Scan for the cell matching the given text and deliver its (x, y) coordinate at center. 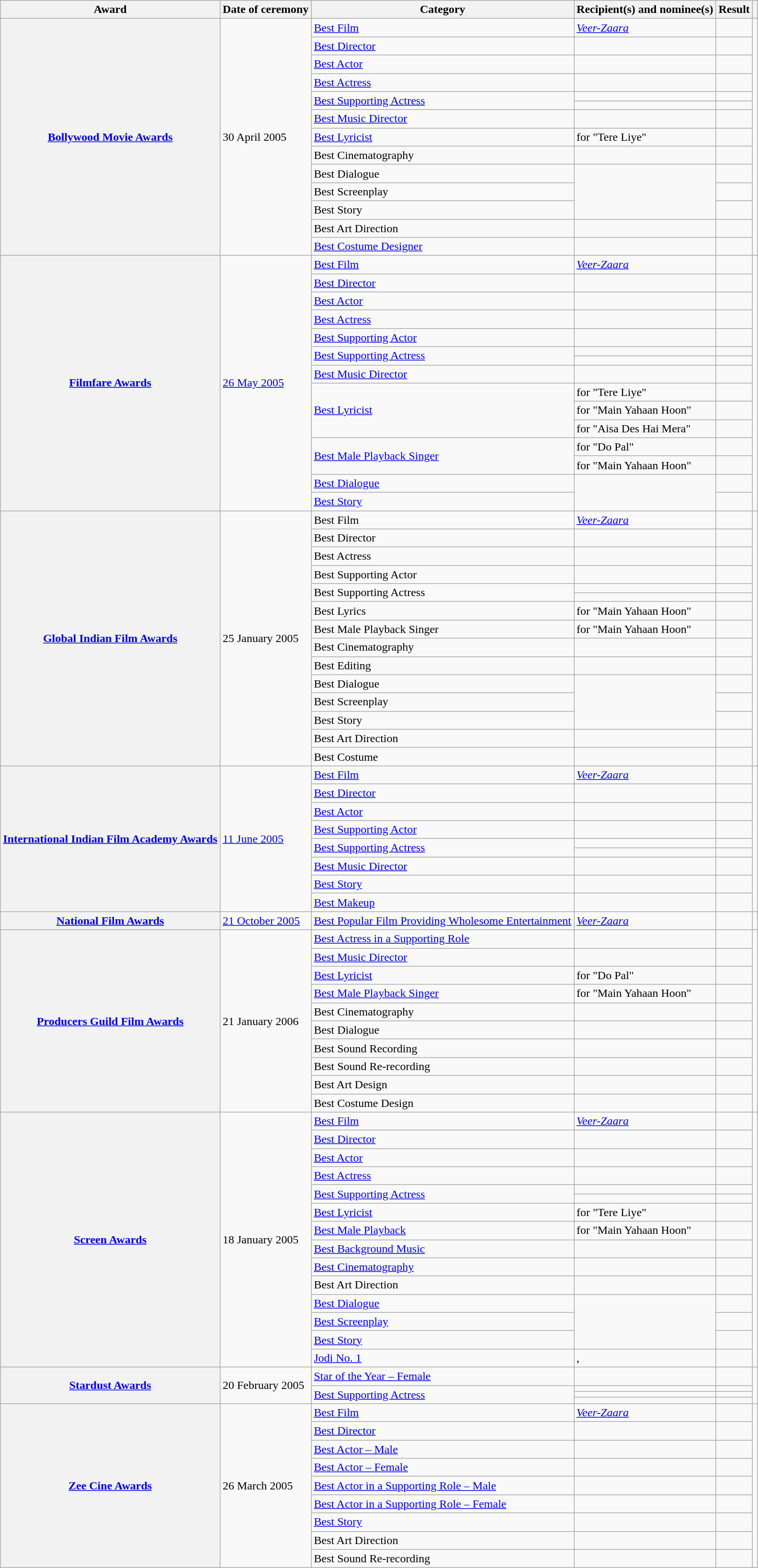
Best Makeup (442, 902)
Producers Guild Film Awards (110, 1021)
Result (734, 10)
Best Art Design (442, 1084)
Best Costume Design (442, 1103)
26 May 2005 (265, 383)
Recipient(s) and nominee(s) (645, 10)
Best Editing (442, 666)
Best Costume (442, 756)
Best Actor in a Supporting Role – Male (442, 1486)
11 June 2005 (265, 838)
Best Actress in a Supporting Role (442, 939)
Category (442, 10)
National Film Awards (110, 921)
Best Male Playback (442, 1230)
Best Lyrics (442, 611)
Best Sound Recording (442, 1048)
Best Costume Designer (442, 247)
Jodi No. 1 (442, 1358)
Global Indian Film Awards (110, 638)
Best Popular Film Providing Wholesome Entertainment (442, 921)
21 October 2005 (265, 921)
Star of the Year – Female (442, 1376)
Filmfare Awards (110, 383)
26 March 2005 (265, 1486)
Best Actor – Female (442, 1467)
International Indian Film Academy Awards (110, 838)
Best Actor – Male (442, 1449)
Date of ceremony (265, 10)
, (645, 1358)
21 January 2006 (265, 1021)
Best Background Music (442, 1249)
20 February 2005 (265, 1385)
Zee Cine Awards (110, 1486)
18 January 2005 (265, 1240)
Bollywood Movie Awards (110, 137)
30 April 2005 (265, 137)
Award (110, 10)
for "Aisa Des Hai Mera" (645, 429)
25 January 2005 (265, 638)
Stardust Awards (110, 1385)
Screen Awards (110, 1240)
Best Actor in a Supporting Role – Female (442, 1504)
